Detect which cell encompasses the target text, then output its [X, Y] center coordinate. 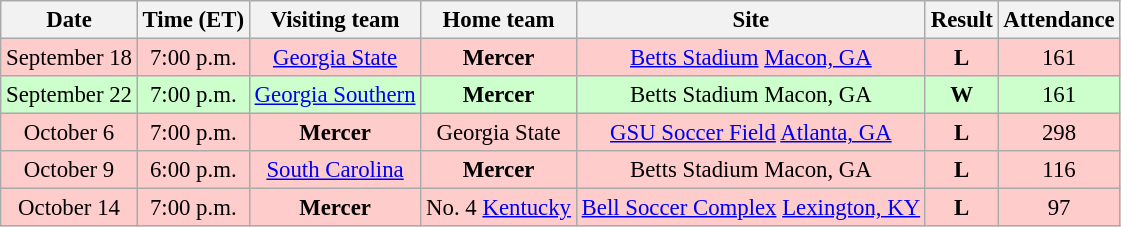
No. 4 Kentucky [498, 208]
October 6 [69, 133]
97 [1059, 208]
116 [1059, 170]
GSU Soccer Field Atlanta, GA [750, 133]
Bell Soccer Complex Lexington, KY [750, 208]
W [962, 95]
October 14 [69, 208]
Site [750, 20]
6:00 p.m. [193, 170]
Home team [498, 20]
Attendance [1059, 20]
October 9 [69, 170]
South Carolina [335, 170]
September 18 [69, 58]
Georgia Southern [335, 95]
298 [1059, 133]
September 22 [69, 95]
Date [69, 20]
Time (ET) [193, 20]
Visiting team [335, 20]
Result [962, 20]
